Pinpoint the cell where the given text exists, returning its (X, Y) midpoint coordinate. 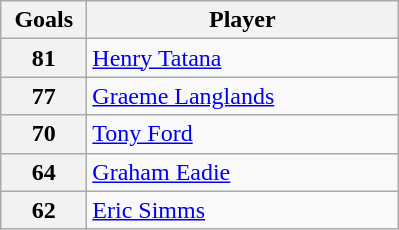
Goals (44, 20)
Graham Eadie (242, 172)
Henry Tatana (242, 58)
62 (44, 210)
Player (242, 20)
81 (44, 58)
70 (44, 134)
Graeme Langlands (242, 96)
Eric Simms (242, 210)
Tony Ford (242, 134)
77 (44, 96)
64 (44, 172)
